Output the [x, y] coordinate of the center of the cell containing the given text.  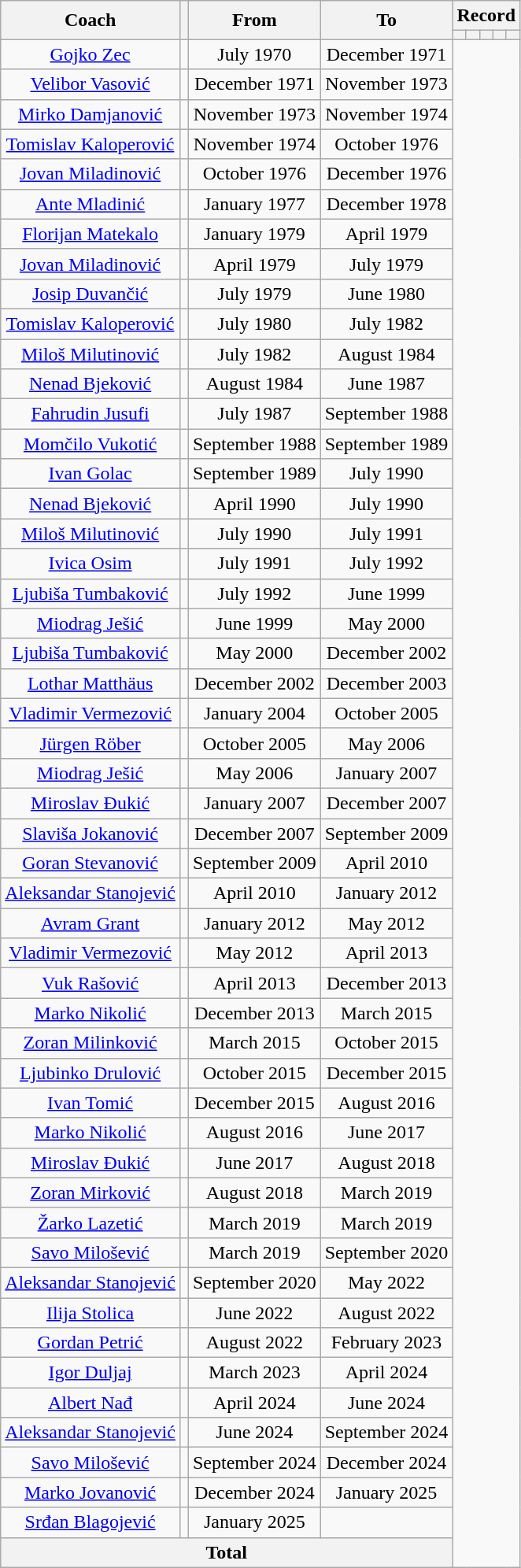
Florijan Matekalo [91, 234]
July 1980 [254, 324]
Igor Duljaj [91, 1373]
Gojko Zec [91, 54]
June 1980 [386, 294]
May 2022 [386, 1282]
Mirko Damjanović [91, 114]
To [386, 20]
Record [486, 16]
Coach [91, 20]
Jürgen Röber [91, 743]
Vuk Rašović [91, 983]
Momčilo Vukotić [91, 444]
December 1978 [386, 204]
Ilija Stolica [91, 1312]
Ante Mladinić [91, 204]
Slaviša Jokanović [91, 834]
January 2004 [254, 713]
Goran Stevanović [91, 864]
July 1970 [254, 54]
Ivan Golac [91, 474]
July 1987 [254, 414]
Ivan Tomić [91, 1103]
From [254, 20]
June 1987 [386, 384]
Lothar Matthäus [91, 683]
January 1979 [254, 234]
Velibor Vasović [91, 84]
Ivica Osim [91, 564]
January 1977 [254, 204]
Srđan Blagojević [91, 1522]
December 1976 [386, 174]
Ljubinko Drulović [91, 1073]
March 2023 [254, 1373]
Albert Nađ [91, 1403]
Fahrudin Jusufi [91, 414]
Žarko Lazetić [91, 1222]
Avram Grant [91, 923]
Gordan Petrić [91, 1343]
April 1990 [254, 504]
June 2022 [254, 1312]
Marko Jovanović [91, 1492]
December 2003 [386, 683]
Zoran Mirković [91, 1193]
Josip Duvančić [91, 294]
Total [227, 1552]
February 2023 [386, 1343]
Zoran Milinković [91, 1043]
